Return the [X, Y] coordinate for the center point of the cell that contains the specified text.  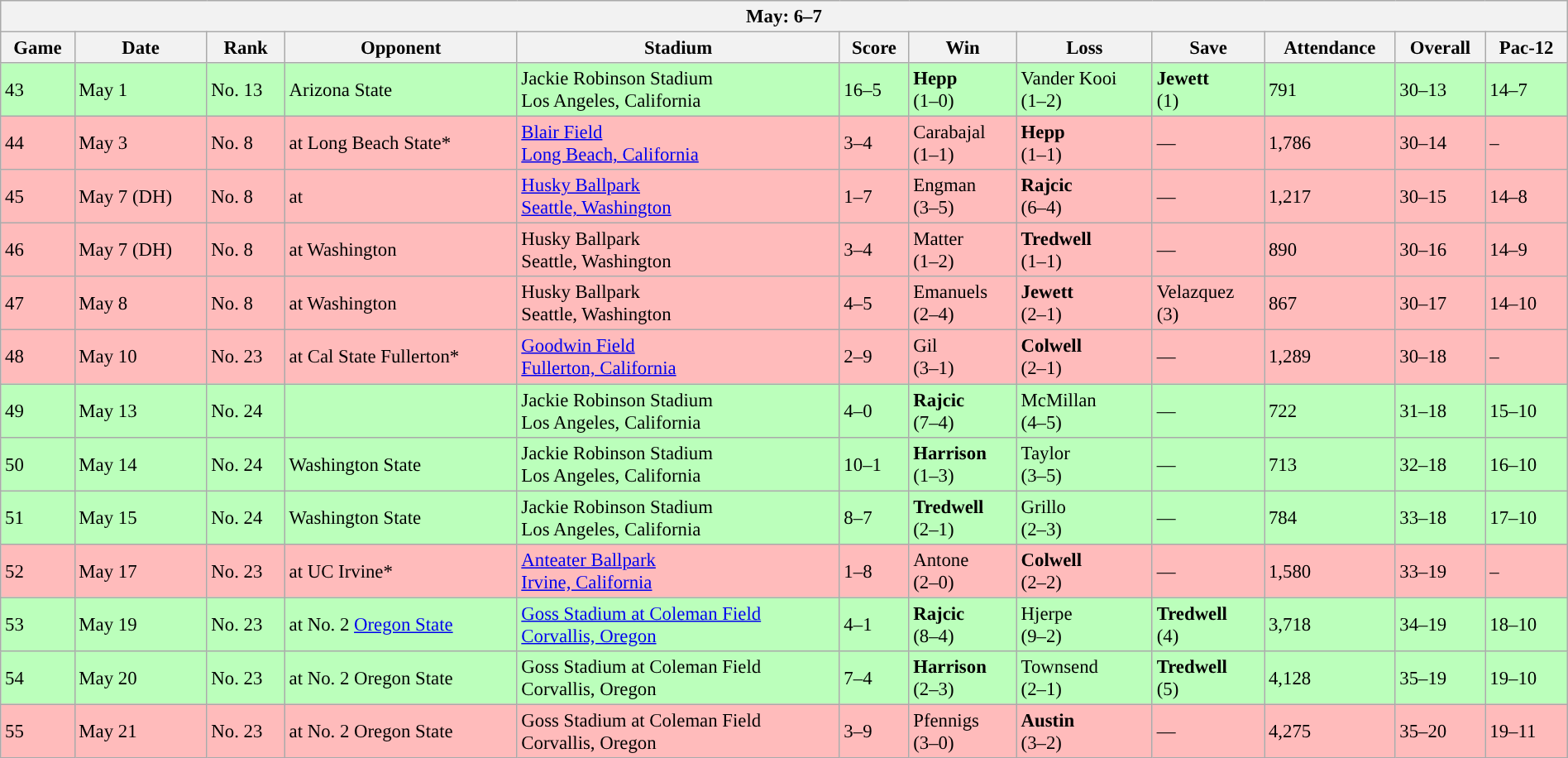
Emanuels(2–4) [963, 303]
May 8 [141, 303]
Tredwell(1–1) [1084, 250]
at Cal State Fullerton* [400, 357]
Hepp(1–0) [963, 89]
Antone(2–0) [963, 571]
Jewett(1) [1207, 89]
16–10 [1527, 463]
49 [38, 410]
Stadium [678, 47]
Rajcic(8–4) [963, 624]
1,580 [1330, 571]
1–7 [874, 197]
Rajcic(6–4) [1084, 197]
May 14 [141, 463]
McMillan(4–5) [1084, 410]
Townsend(2–1) [1084, 677]
18–10 [1527, 624]
19–10 [1527, 677]
Game [38, 47]
Colwell(2–1) [1084, 357]
3,718 [1330, 624]
43 [38, 89]
Goodwin FieldFullerton, California [678, 357]
890 [1330, 250]
at Long Beach State* [400, 144]
8–7 [874, 518]
May 1 [141, 89]
19–11 [1527, 732]
Harrison(2–3) [963, 677]
Engman(3–5) [963, 197]
Vander Kooi(1–2) [1084, 89]
Anteater BallparkIrvine, California [678, 571]
Rajcic(7–4) [963, 410]
Arizona State [400, 89]
53 [38, 624]
48 [38, 357]
Gil(3–1) [963, 357]
May: 6–7 [784, 17]
Date [141, 47]
46 [38, 250]
4–5 [874, 303]
Austin(3–2) [1084, 732]
May 19 [141, 624]
15–10 [1527, 410]
10–1 [874, 463]
722 [1330, 410]
14–7 [1527, 89]
14–8 [1527, 197]
1,217 [1330, 197]
45 [38, 197]
791 [1330, 89]
55 [38, 732]
Hepp(1–1) [1084, 144]
Overall [1441, 47]
35–19 [1441, 677]
Taylor(3–5) [1084, 463]
33–19 [1441, 571]
35–20 [1441, 732]
1,289 [1330, 357]
Tredwell(5) [1207, 677]
Loss [1084, 47]
Pfennigs(3–0) [963, 732]
Tredwell(2–1) [963, 518]
14–9 [1527, 250]
Tredwell(4) [1207, 624]
31–18 [1441, 410]
May 17 [141, 571]
Matter(1–2) [963, 250]
51 [38, 518]
16–5 [874, 89]
34–19 [1441, 624]
Jewett(2–1) [1084, 303]
Grillo(2–3) [1084, 518]
Colwell(2–2) [1084, 571]
30–14 [1441, 144]
Save [1207, 47]
54 [38, 677]
4–1 [874, 624]
Opponent [400, 47]
Harrison(1–3) [963, 463]
May 13 [141, 410]
May 15 [141, 518]
Hjerpe(9–2) [1084, 624]
4,128 [1330, 677]
47 [38, 303]
33–18 [1441, 518]
Pac-12 [1527, 47]
May 20 [141, 677]
30–13 [1441, 89]
May 21 [141, 732]
4,275 [1330, 732]
867 [1330, 303]
May 10 [141, 357]
May 3 [141, 144]
3–9 [874, 732]
30–15 [1441, 197]
14–10 [1527, 303]
17–10 [1527, 518]
Blair FieldLong Beach, California [678, 144]
Carabajal(1–1) [963, 144]
30–16 [1441, 250]
at [400, 197]
30–17 [1441, 303]
at UC Irvine* [400, 571]
Attendance [1330, 47]
Score [874, 47]
7–4 [874, 677]
No. 13 [246, 89]
32–18 [1441, 463]
1,786 [1330, 144]
713 [1330, 463]
Win [963, 47]
Velazquez(3) [1207, 303]
2–9 [874, 357]
44 [38, 144]
50 [38, 463]
52 [38, 571]
784 [1330, 518]
Rank [246, 47]
1–8 [874, 571]
30–18 [1441, 357]
4–0 [874, 410]
